Return (x, y) of the center of cell containing provided text 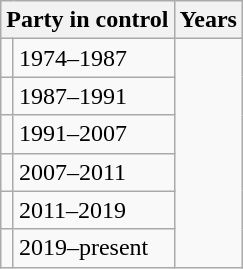
2011–2019 (94, 210)
1991–2007 (94, 134)
2019–present (94, 248)
1987–1991 (94, 96)
2007–2011 (94, 172)
1974–1987 (94, 58)
Years (208, 20)
Party in control (88, 20)
